Output the (x, y) coordinate of the center of the cell containing the given text.  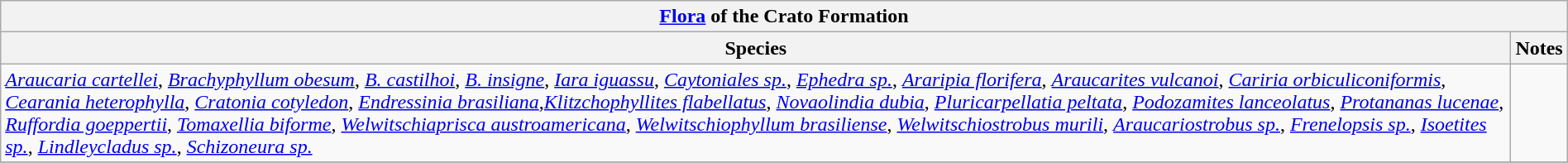
Species (756, 48)
Notes (1539, 48)
Flora of the Crato Formation (784, 17)
